Scan for the cell matching the given text and deliver its [X, Y] coordinate at center. 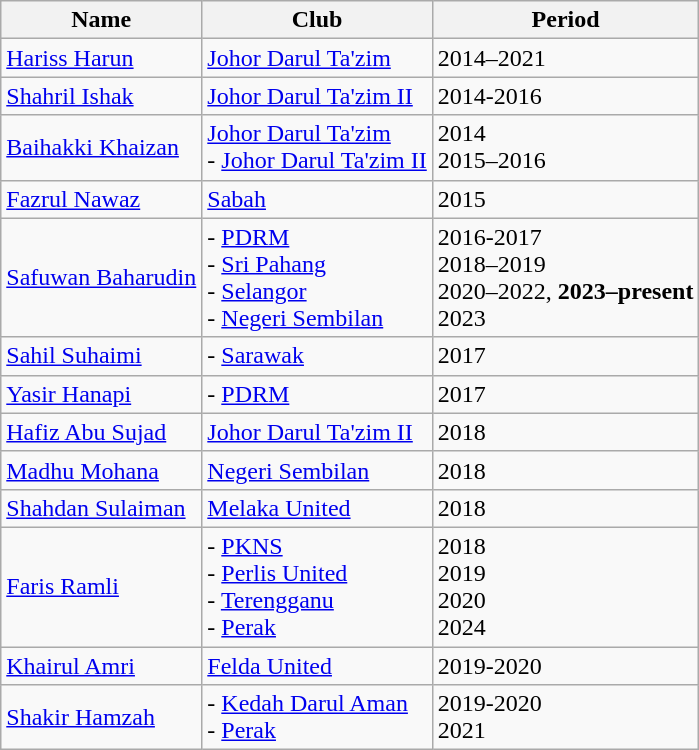
- PKNS- Perlis United- Terengganu- Perak [318, 586]
Faris Ramli [102, 586]
20142015–2016 [566, 148]
Name [102, 20]
2016-20172018–20192020–2022, 2023–present2023 [566, 278]
Khairul Amri [102, 665]
Johor Darul Ta'zim [318, 58]
Shahdan Sulaiman [102, 508]
Club [318, 20]
Melaka United [318, 508]
Negeri Sembilan [318, 470]
Yasir Hanapi [102, 394]
Shahril Ishak [102, 96]
2019-20202021 [566, 718]
Sahil Suhaimi [102, 356]
- PDRM [318, 394]
Baihakki Khaizan [102, 148]
- Sarawak [318, 356]
Madhu Mohana [102, 470]
2014–2021 [566, 58]
- Kedah Darul Aman- Perak [318, 718]
Sabah [318, 199]
- PDRM- Sri Pahang- Selangor- Negeri Sembilan [318, 278]
Period [566, 20]
Hafiz Abu Sujad [102, 432]
Shakir Hamzah [102, 718]
2019-2020 [566, 665]
Johor Darul Ta'zim- Johor Darul Ta'zim II [318, 148]
Safuwan Baharudin [102, 278]
2018201920202024 [566, 586]
Hariss Harun [102, 58]
2015 [566, 199]
Fazrul Nawaz [102, 199]
Felda United [318, 665]
2014-2016 [566, 96]
